Extract the [x, y] coordinate from the center of the cell holding the provided text.  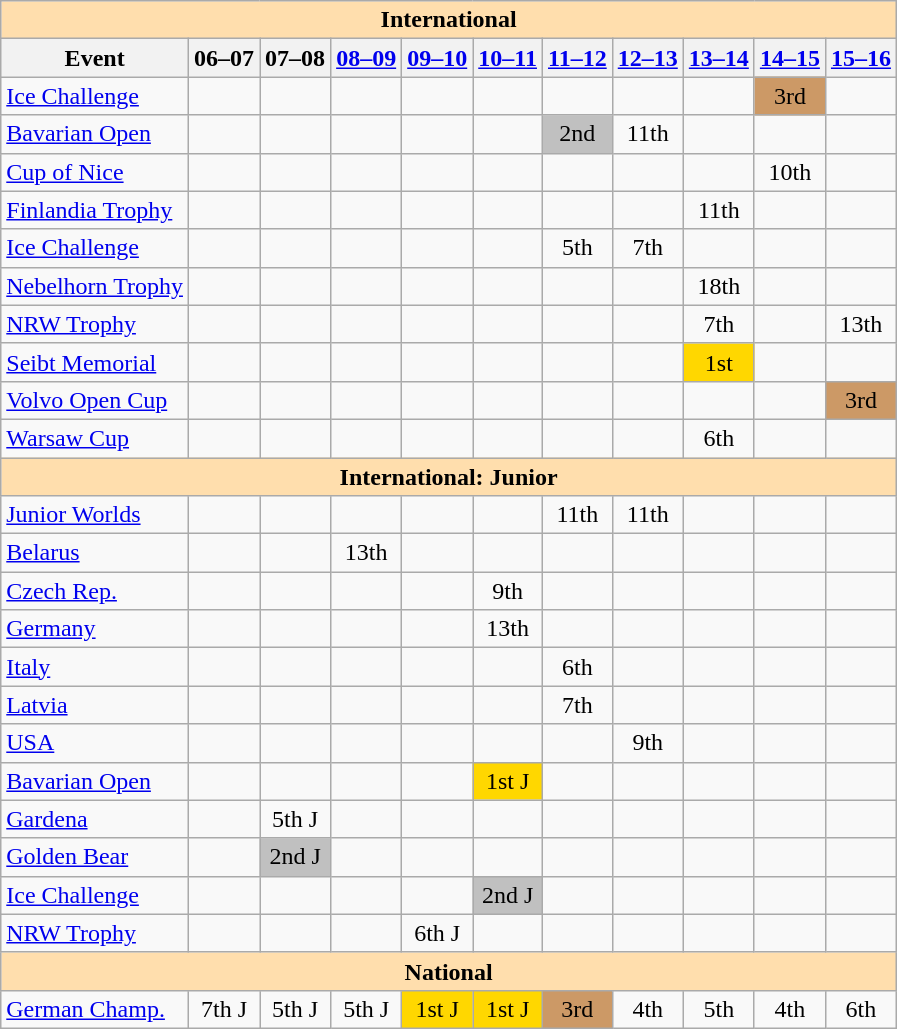
USA [95, 743]
7th J [224, 1009]
Golden Bear [95, 857]
Event [95, 58]
Junior Worlds [95, 515]
14–15 [790, 58]
10th [790, 172]
Belarus [95, 553]
13–14 [718, 58]
1st [718, 362]
Latvia [95, 705]
Czech Rep. [95, 591]
National [449, 971]
Nebelhorn Trophy [95, 286]
10–11 [508, 58]
Cup of Nice [95, 172]
07–08 [296, 58]
International [449, 20]
15–16 [860, 58]
International: Junior [449, 477]
09–10 [438, 58]
Volvo Open Cup [95, 400]
08–09 [366, 58]
Gardena [95, 819]
6th J [438, 933]
2nd [577, 134]
Italy [95, 667]
06–07 [224, 58]
Seibt Memorial [95, 362]
12–13 [648, 58]
German Champ. [95, 1009]
18th [718, 286]
Finlandia Trophy [95, 210]
11–12 [577, 58]
Warsaw Cup [95, 438]
Germany [95, 629]
